Provide the [X, Y] coordinate of the cell's center where the given text is located.  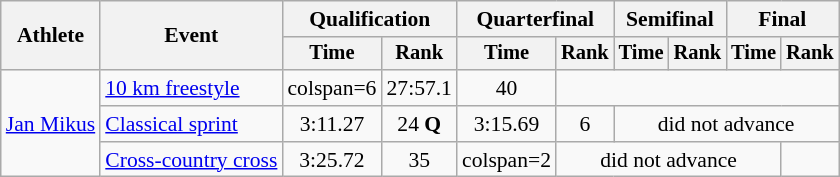
Jan Mikus [50, 124]
3:15.69 [506, 124]
Athlete [50, 36]
40 [506, 88]
Quarterfinal [536, 19]
Semifinal [670, 19]
Final [782, 19]
did not advance [726, 124]
Qualification [370, 19]
10 km freestyle [191, 88]
Event [191, 36]
24 Q [418, 124]
3:11.27 [332, 124]
colspan=6 [332, 88]
Classical sprint [191, 124]
6 [585, 124]
27:57.1 [418, 88]
